Output the [x, y] coordinate of the center of the cell containing the given text.  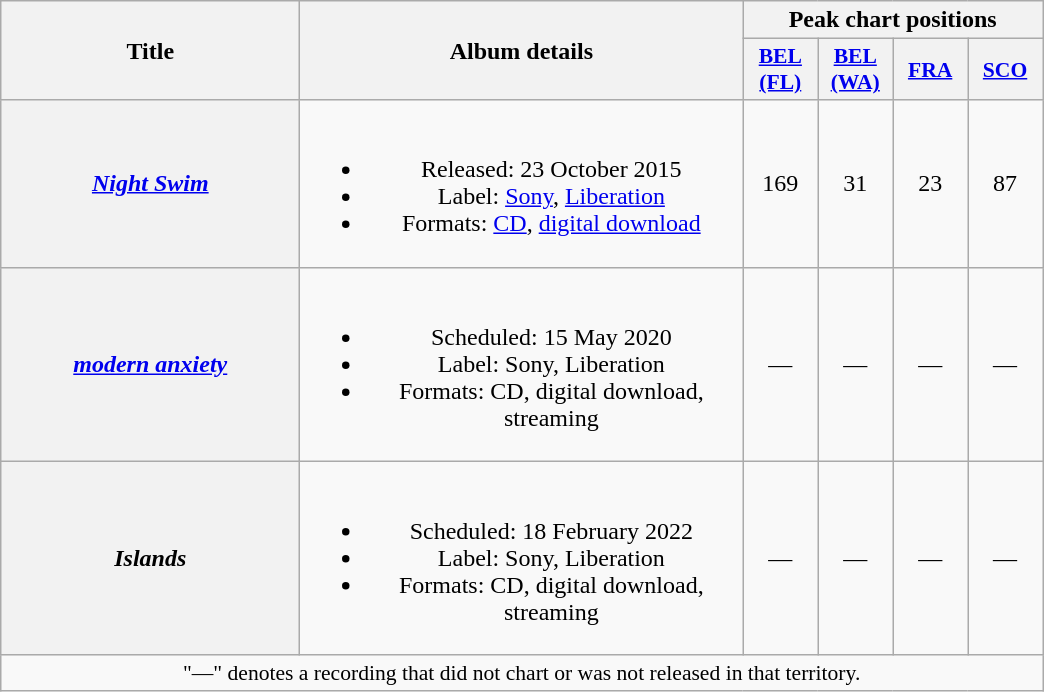
Night Swim [150, 184]
87 [1006, 184]
FRA [930, 70]
"—" denotes a recording that did not chart or was not released in that territory. [522, 673]
23 [930, 184]
SCO [1006, 70]
Album details [522, 50]
BEL(FL) [780, 70]
Peak chart positions [893, 20]
Islands [150, 558]
169 [780, 184]
modern anxiety [150, 364]
BEL(WA) [856, 70]
31 [856, 184]
Scheduled: 18 February 2022Label: Sony, LiberationFormats: CD, digital download, streaming [522, 558]
Scheduled: 15 May 2020Label: Sony, LiberationFormats: CD, digital download, streaming [522, 364]
Title [150, 50]
Released: 23 October 2015Label: Sony, LiberationFormats: CD, digital download [522, 184]
